For the text-containing cell, return its midpoint in (X, Y) coordinate format. 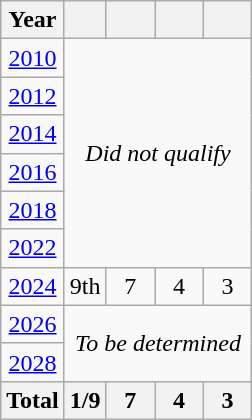
9th (85, 286)
2010 (33, 58)
2022 (33, 248)
2026 (33, 324)
To be determined (158, 343)
2014 (33, 134)
Year (33, 20)
2016 (33, 172)
Did not qualify (158, 153)
1/9 (85, 400)
2012 (33, 96)
Total (33, 400)
2028 (33, 362)
2018 (33, 210)
2024 (33, 286)
